From the cell containing the given text, extract its center point as [x, y] coordinate. 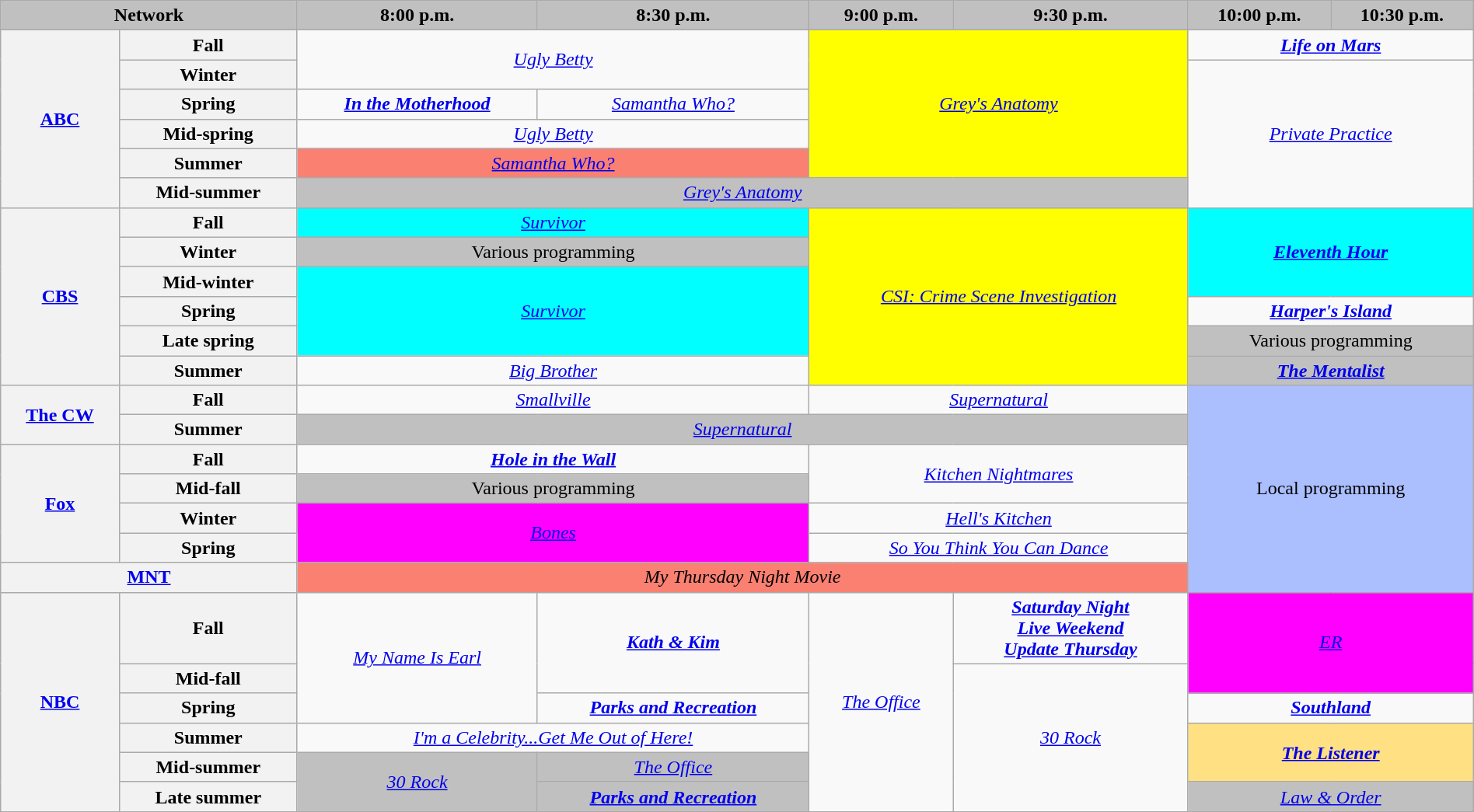
NBC [61, 702]
10:00 p.m. [1259, 16]
Late summer [208, 796]
Mid-spring [208, 134]
8:30 p.m. [673, 16]
Private Practice [1331, 134]
MNT [149, 577]
The Mentalist [1331, 371]
Fox [61, 504]
Bones [554, 533]
Hell's Kitchen [998, 518]
CBS [61, 296]
Kitchen Nightmares [998, 474]
Harper's Island [1331, 311]
The CW [61, 415]
Network [149, 16]
Late spring [208, 340]
Eleventh Hour [1331, 252]
My Name Is Earl [417, 657]
My Thursday Night Movie [742, 577]
10:30 p.m. [1402, 16]
CSI: Crime Scene Investigation [998, 296]
Smallville [554, 400]
Hole in the Wall [554, 459]
Life on Mars [1331, 45]
In the Motherhood [417, 104]
ER [1331, 643]
Southland [1331, 708]
9:30 p.m. [1071, 16]
The Listener [1331, 752]
Big Brother [554, 371]
Law & Order [1331, 796]
So You Think You Can Dance [998, 548]
Local programming [1331, 489]
8:00 p.m. [417, 16]
I'm a Celebrity...Get Me Out of Here! [554, 737]
9:00 p.m. [882, 16]
ABC [61, 119]
Mid-winter [208, 281]
Saturday NightLive WeekendUpdate Thursday [1071, 628]
Kath & Kim [673, 643]
